For the text-containing cell, return its midpoint in (X, Y) coordinate format. 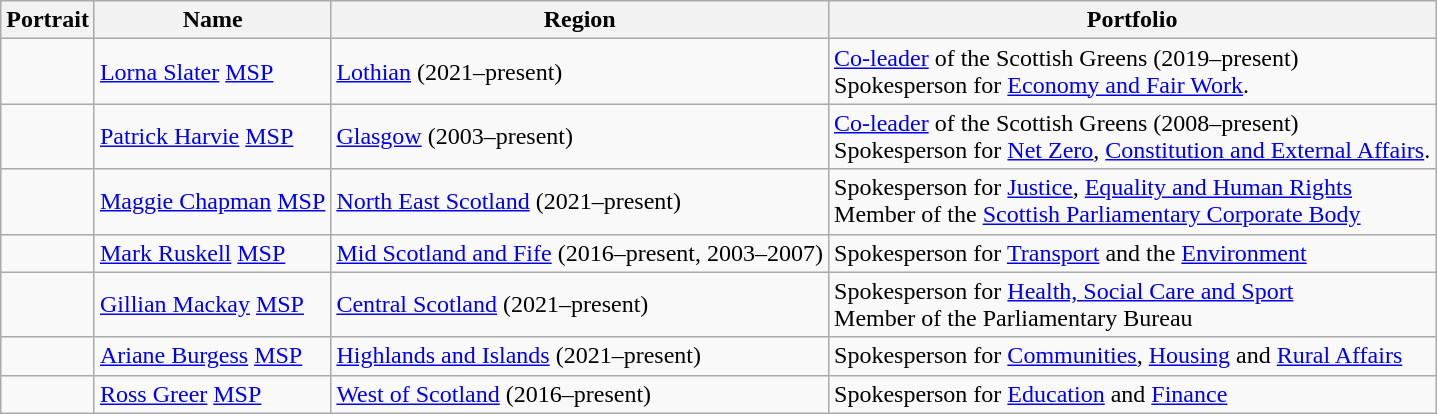
Spokesperson for Health, Social Care and SportMember of the Parliamentary Bureau (1132, 304)
Patrick Harvie MSP (212, 136)
Glasgow (2003–present) (580, 136)
West of Scotland (2016–present) (580, 394)
Mark Ruskell MSP (212, 253)
Portrait (48, 20)
Spokesperson for Transport and the Environment (1132, 253)
Mid Scotland and Fife (2016–present, 2003–2007) (580, 253)
Spokesperson for Education and Finance (1132, 394)
Spokesperson for Justice, Equality and Human RightsMember of the Scottish Parliamentary Corporate Body (1132, 202)
Region (580, 20)
Portfolio (1132, 20)
Co-leader of the Scottish Greens (2008–present)Spokesperson for Net Zero, Constitution and External Affairs. (1132, 136)
Ariane Burgess MSP (212, 356)
Spokesperson for Communities, Housing and Rural Affairs (1132, 356)
Lorna Slater MSP (212, 72)
Ross Greer MSP (212, 394)
Lothian (2021–present) (580, 72)
Central Scotland (2021–present) (580, 304)
Name (212, 20)
North East Scotland (2021–present) (580, 202)
Co-leader of the Scottish Greens (2019–present)Spokesperson for Economy and Fair Work. (1132, 72)
Highlands and Islands (2021–present) (580, 356)
Gillian Mackay MSP (212, 304)
Maggie Chapman MSP (212, 202)
